Determine the (x, y) coordinate at the center of the cell enclosing the given text.  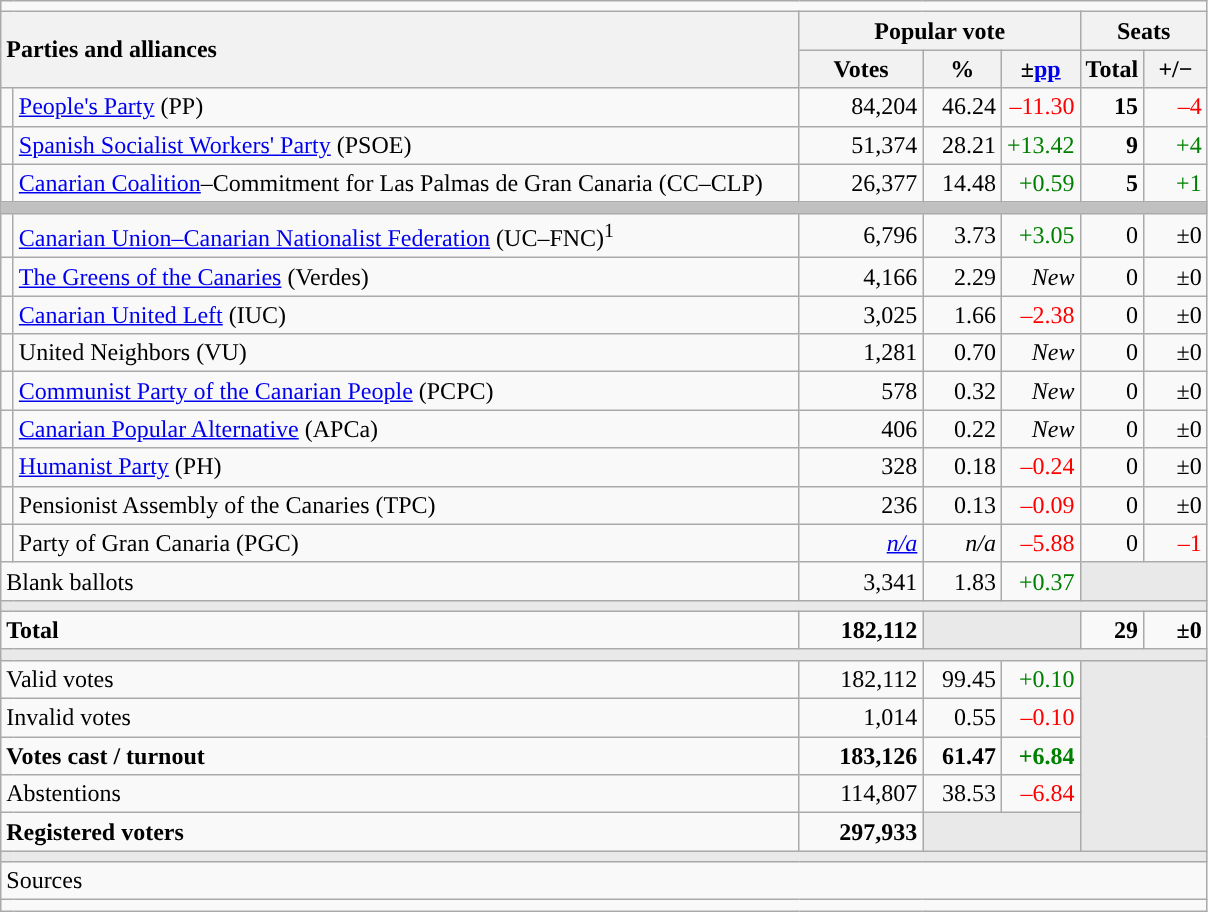
4,166 (861, 277)
2.29 (962, 277)
0.55 (962, 718)
84,204 (861, 107)
+3.05 (1040, 236)
–0.09 (1040, 505)
–1 (1176, 543)
14.48 (962, 183)
328 (861, 467)
29 (1112, 630)
406 (861, 429)
28.21 (962, 145)
1.66 (962, 315)
–6.84 (1040, 794)
±pp (1040, 69)
1,281 (861, 353)
46.24 (962, 107)
–0.24 (1040, 467)
99.45 (962, 679)
+1 (1176, 183)
1,014 (861, 718)
297,933 (861, 832)
Votes cast / turnout (400, 756)
Sources (604, 881)
0.22 (962, 429)
1.83 (962, 581)
People's Party (PP) (406, 107)
0.32 (962, 391)
3.73 (962, 236)
+/− (1176, 69)
Registered voters (400, 832)
114,807 (861, 794)
Parties and alliances (400, 50)
Votes (861, 69)
Abstentions (400, 794)
183,126 (861, 756)
6,796 (861, 236)
Pensionist Assembly of the Canaries (TPC) (406, 505)
Valid votes (400, 679)
Spanish Socialist Workers' Party (PSOE) (406, 145)
0.70 (962, 353)
Blank ballots (400, 581)
+6.84 (1040, 756)
0.18 (962, 467)
+4 (1176, 145)
Canarian United Left (IUC) (406, 315)
5 (1112, 183)
–4 (1176, 107)
–11.30 (1040, 107)
Seats (1144, 31)
38.53 (962, 794)
0.13 (962, 505)
+0.37 (1040, 581)
+0.10 (1040, 679)
Humanist Party (PH) (406, 467)
3,341 (861, 581)
Canarian Union–Canarian Nationalist Federation (UC–FNC)1 (406, 236)
The Greens of the Canaries (Verdes) (406, 277)
Canarian Coalition–Commitment for Las Palmas de Gran Canaria (CC–CLP) (406, 183)
–2.38 (1040, 315)
Invalid votes (400, 718)
–5.88 (1040, 543)
+13.42 (1040, 145)
15 (1112, 107)
Popular vote (940, 31)
+0.59 (1040, 183)
51,374 (861, 145)
Canarian Popular Alternative (APCa) (406, 429)
3,025 (861, 315)
9 (1112, 145)
61.47 (962, 756)
26,377 (861, 183)
Party of Gran Canaria (PGC) (406, 543)
236 (861, 505)
–0.10 (1040, 718)
578 (861, 391)
% (962, 69)
Communist Party of the Canarian People (PCPC) (406, 391)
United Neighbors (VU) (406, 353)
